Scan for the cell matching the given text and deliver its [X, Y] coordinate at center. 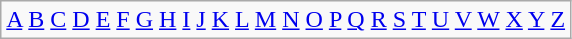
A B C D E F G H I J K L M N O P Q R S T U V W X Y Z [286, 20]
